Identify which cell holds the provided text, then report its (x, y) central coordinate. 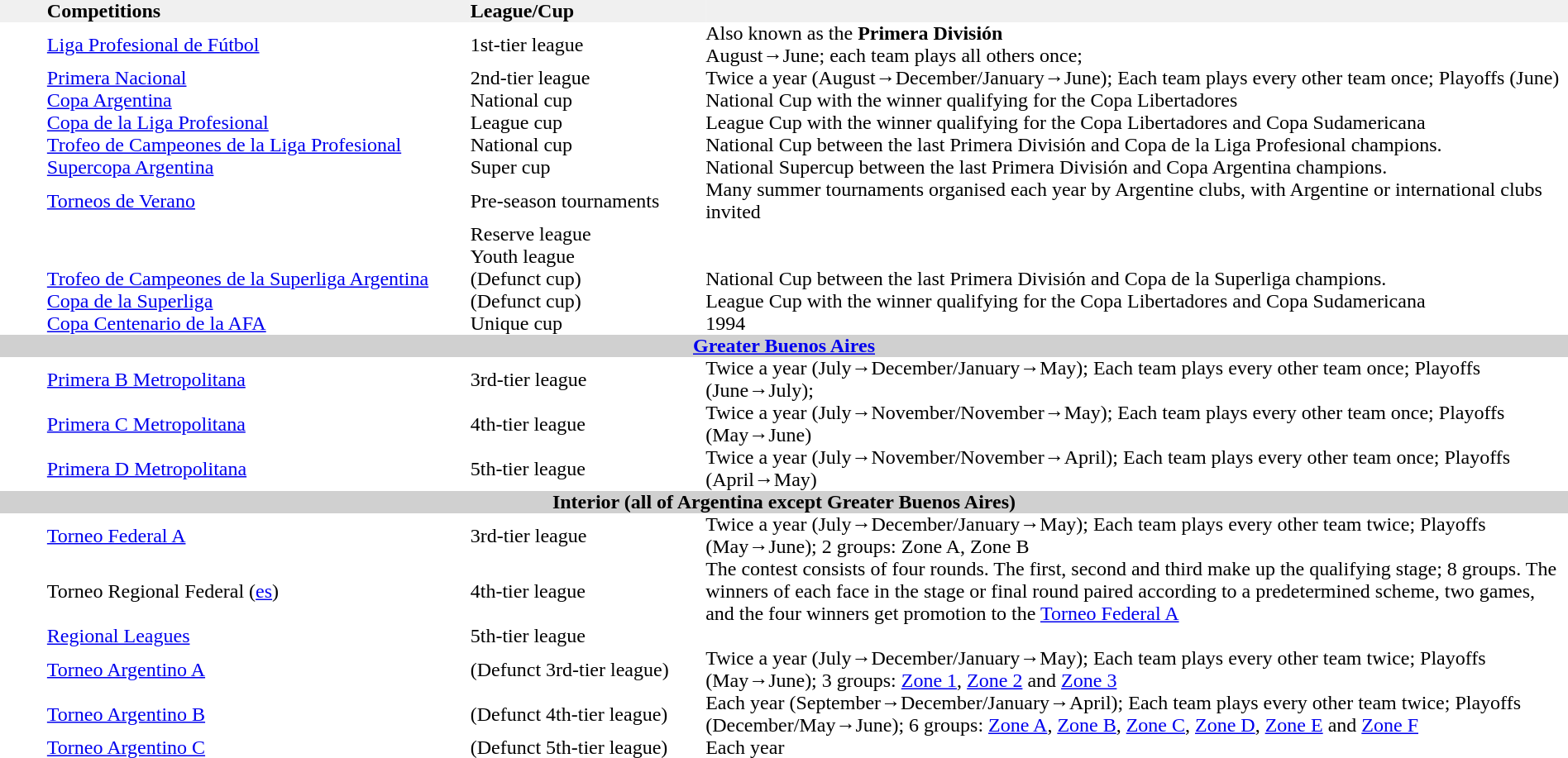
Regional Leagues (259, 636)
Twice a year (August→December/January→June); Each team plays every other team once; Playoffs (June) (1136, 78)
Primera D Metropolitana (259, 469)
Twice a year (July→December/January→May); Each team plays every other team twice; Playoffs (May→June); 3 groups: Zone 1, Zone 2 and Zone 3 (1136, 670)
Supercopa Argentina (259, 167)
Super cup (588, 167)
Primera B Metropolitana (259, 379)
Twice a year (July→November/November→April); Each team plays every other team once; Playoffs (April→May) (1136, 469)
Primera Nacional (259, 78)
National Cup between the last Primera División and Copa de la Liga Profesional champions. (1136, 145)
Copa Centenario de la AFA (259, 324)
Twice a year (July→November/November→May); Each team plays every other team once; Playoffs (May→June) (1136, 424)
Also known as the Primera DivisiónAugust→June; each team plays all others once; (1136, 45)
Many summer tournaments organised each year by Argentine clubs, with Argentine or international clubs invited (1136, 201)
Copa de la Liga Profesional (259, 122)
Reserve league (588, 235)
Trofeo de Campeones de la Liga Profesional (259, 145)
Unique cup (588, 324)
Copa Argentina (259, 101)
Copa de la Superliga (259, 301)
League/Cup (588, 12)
League cup (588, 122)
National Cup with the winner qualifying for the Copa Libertadores (1136, 101)
(Defunct 3rd-tier league) (588, 670)
Torneo Federal A (259, 536)
1st-tier league (588, 45)
2nd-tier league (588, 78)
National Cup between the last Primera División and Copa de la Superliga champions. (1136, 279)
Torneo Argentino A (259, 670)
Pre-season tournaments (588, 201)
Torneos de Verano (259, 201)
Greater Buenos Aires (784, 346)
Torneo Regional Federal (es) (259, 592)
Trofeo de Campeones de la Superliga Argentina (259, 279)
Liga Profesional de Fútbol (259, 45)
Twice a year (July→December/January→May); Each team plays every other team twice; Playoffs (May→June); 2 groups: Zone A, Zone B (1136, 536)
(Defunct 4th-tier league) (588, 714)
1994 (1136, 324)
Torneo Argentino B (259, 714)
Twice a year (July→December/January→May); Each team plays every other team once; Playoffs (June→July); (1136, 379)
Youth league (588, 256)
Competitions (259, 12)
Primera C Metropolitana (259, 424)
Interior (all of Argentina except Greater Buenos Aires) (784, 503)
National Supercup between the last Primera División and Copa Argentina champions. (1136, 167)
